Search for the cell housing the specified text and yield its (X, Y) center coordinate. 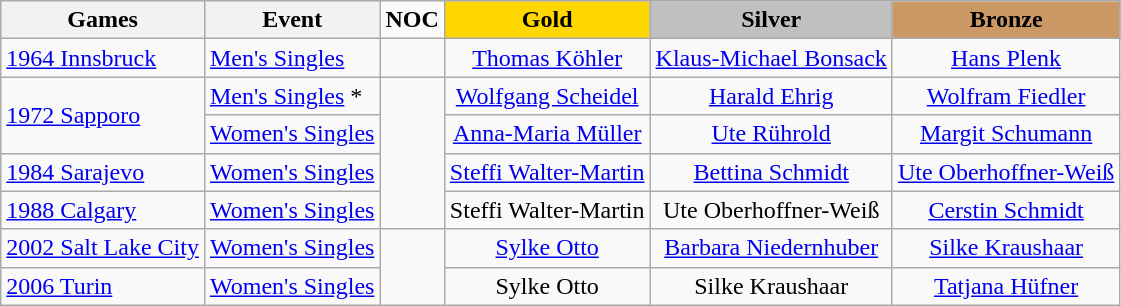
Tatjana Hüfner (1006, 286)
Men's Singles * (292, 96)
NOC (412, 20)
Games (103, 20)
Wolfgang Scheidel (547, 96)
2006 Turin (103, 286)
Gold (547, 20)
Silver (771, 20)
1984 Sarajevo (103, 172)
Harald Ehrig (771, 96)
Anna-Maria Müller (547, 134)
Bronze (1006, 20)
Hans Plenk (1006, 58)
1972 Sapporo (103, 115)
Barbara Niedernhuber (771, 248)
Men's Singles (292, 58)
Klaus-Michael Bonsack (771, 58)
Wolfram Fiedler (1006, 96)
Event (292, 20)
2002 Salt Lake City (103, 248)
1964 Innsbruck (103, 58)
Cerstin Schmidt (1006, 210)
Ute Rührold (771, 134)
1988 Calgary (103, 210)
Thomas Köhler (547, 58)
Bettina Schmidt (771, 172)
Margit Schumann (1006, 134)
